From the cell containing the given text, extract its center point as (X, Y) coordinate. 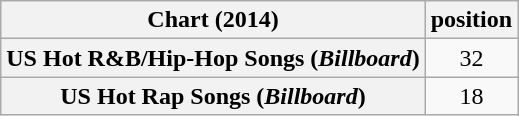
US Hot R&B/Hip-Hop Songs (Billboard) (213, 58)
US Hot Rap Songs (Billboard) (213, 96)
18 (471, 96)
Chart (2014) (213, 20)
position (471, 20)
32 (471, 58)
